Return [x, y] of the center of cell containing provided text 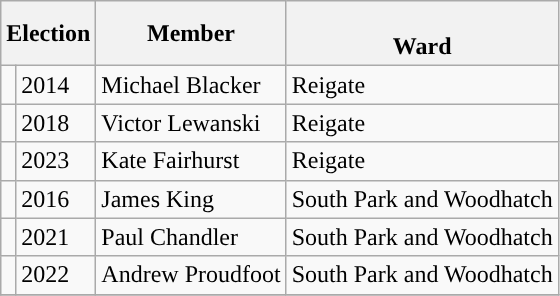
2016 [56, 199]
2023 [56, 161]
Victor Lewanski [191, 123]
Paul Chandler [191, 237]
Member [191, 34]
Ward [422, 34]
Michael Blacker [191, 85]
2021 [56, 237]
Andrew Proudfoot [191, 275]
James King [191, 199]
2018 [56, 123]
2022 [56, 275]
Kate Fairhurst [191, 161]
Election [48, 34]
2014 [56, 85]
